Pinpoint the cell where the given text exists, returning its (X, Y) midpoint coordinate. 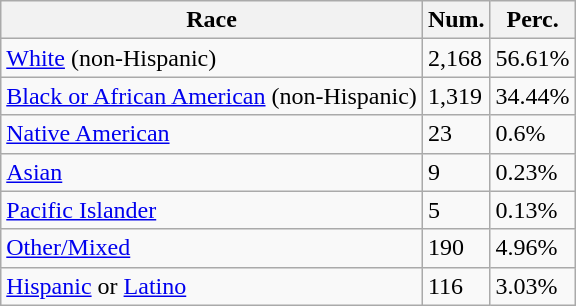
2,168 (456, 58)
3.03% (532, 286)
5 (456, 210)
Black or African American (non-Hispanic) (212, 96)
Native American (212, 134)
0.13% (532, 210)
4.96% (532, 248)
Pacific Islander (212, 210)
Perc. (532, 20)
9 (456, 172)
Race (212, 20)
White (non-Hispanic) (212, 58)
23 (456, 134)
0.23% (532, 172)
Asian (212, 172)
Hispanic or Latino (212, 286)
116 (456, 286)
0.6% (532, 134)
190 (456, 248)
1,319 (456, 96)
Other/Mixed (212, 248)
56.61% (532, 58)
Num. (456, 20)
34.44% (532, 96)
